Identify which cell holds the provided text, then report its [x, y] central coordinate. 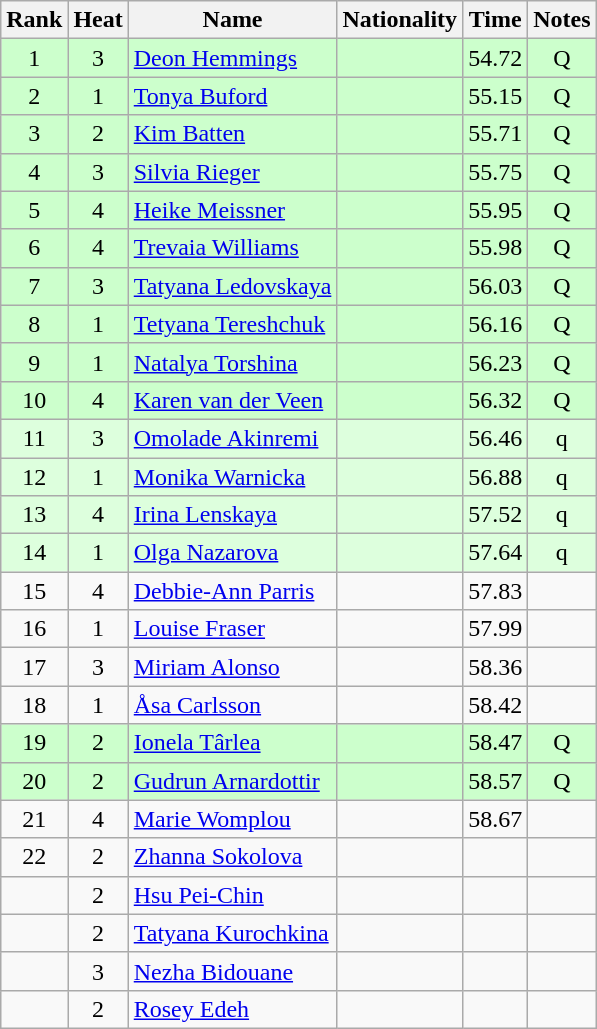
14 [34, 553]
Zhanna Sokolova [232, 857]
11 [34, 438]
55.71 [496, 134]
Karen van der Veen [232, 400]
Notes [562, 20]
Kim Batten [232, 134]
Tatyana Kurochkina [232, 933]
58.47 [496, 743]
55.95 [496, 210]
Tonya Buford [232, 96]
15 [34, 591]
Silvia Rieger [232, 172]
6 [34, 248]
Tetyana Tereshchuk [232, 324]
Tatyana Ledovskaya [232, 286]
56.88 [496, 477]
7 [34, 286]
55.98 [496, 248]
5 [34, 210]
22 [34, 857]
Trevaia Williams [232, 248]
56.03 [496, 286]
Heike Meissner [232, 210]
8 [34, 324]
56.16 [496, 324]
58.57 [496, 781]
Nezha Bidouane [232, 971]
Heat [98, 20]
55.15 [496, 96]
Ionela Târlea [232, 743]
56.32 [496, 400]
Hsu Pei-Chin [232, 895]
55.75 [496, 172]
21 [34, 819]
Louise Fraser [232, 629]
20 [34, 781]
Natalya Torshina [232, 362]
Åsa Carlsson [232, 705]
Debbie-Ann Parris [232, 591]
Monika Warnicka [232, 477]
57.99 [496, 629]
Olga Nazarova [232, 553]
57.64 [496, 553]
Omolade Akinremi [232, 438]
56.23 [496, 362]
58.36 [496, 667]
58.67 [496, 819]
57.52 [496, 515]
58.42 [496, 705]
57.83 [496, 591]
18 [34, 705]
Nationality [400, 20]
12 [34, 477]
17 [34, 667]
Name [232, 20]
54.72 [496, 58]
56.46 [496, 438]
19 [34, 743]
10 [34, 400]
Time [496, 20]
Rosey Edeh [232, 1009]
Rank [34, 20]
Irina Lenskaya [232, 515]
13 [34, 515]
Miriam Alonso [232, 667]
9 [34, 362]
Gudrun Arnardottir [232, 781]
Marie Womplou [232, 819]
Deon Hemmings [232, 58]
16 [34, 629]
